Find where the given text appears and provide that cell's center as [x, y] coordinate. 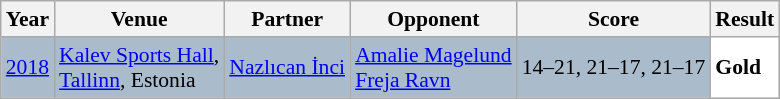
Gold [744, 68]
Year [28, 19]
Score [614, 19]
2018 [28, 68]
Amalie Magelund Freja Ravn [434, 68]
Kalev Sports Hall,Tallinn, Estonia [139, 68]
Partner [287, 19]
Nazlıcan İnci [287, 68]
14–21, 21–17, 21–17 [614, 68]
Venue [139, 19]
Result [744, 19]
Opponent [434, 19]
